From the cell containing the given text, extract its center point as [X, Y] coordinate. 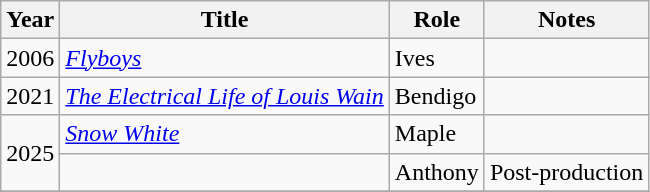
Anthony [436, 172]
Ives [436, 58]
Notes [566, 20]
2006 [30, 58]
Title [225, 20]
Year [30, 20]
Bendigo [436, 96]
Maple [436, 134]
2025 [30, 153]
Snow White [225, 134]
Flyboys [225, 58]
Post-production [566, 172]
The Electrical Life of Louis Wain [225, 96]
Role [436, 20]
2021 [30, 96]
